Locate the cell with the specified text and output its [X, Y] center coordinate. 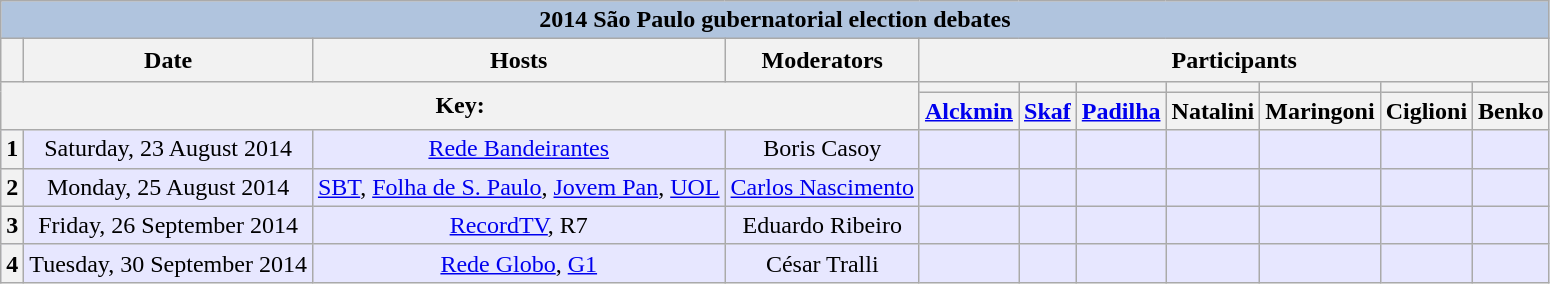
Date [168, 60]
RecordTV, R7 [518, 225]
Maringoni [1320, 111]
Alckmin [968, 111]
Eduardo Ribeiro [822, 225]
Benko [1511, 111]
4 [12, 263]
Rede Bandeirantes [518, 149]
Natalini [1213, 111]
Tuesday, 30 September 2014 [168, 263]
Hosts [518, 60]
Friday, 26 September 2014 [168, 225]
Moderators [822, 60]
2014 São Paulo gubernatorial election debates [775, 20]
Rede Globo, G1 [518, 263]
Key: [460, 106]
1 [12, 149]
2 [12, 187]
Carlos Nascimento [822, 187]
Ciglioni [1426, 111]
3 [12, 225]
Padilha [1121, 111]
Boris Casoy [822, 149]
Participants [1234, 60]
Saturday, 23 August 2014 [168, 149]
SBT, Folha de S. Paulo, Jovem Pan, UOL [518, 187]
Monday, 25 August 2014 [168, 187]
César Tralli [822, 263]
Skaf [1047, 111]
